Output the [x, y] coordinate of the center of the cell containing the given text.  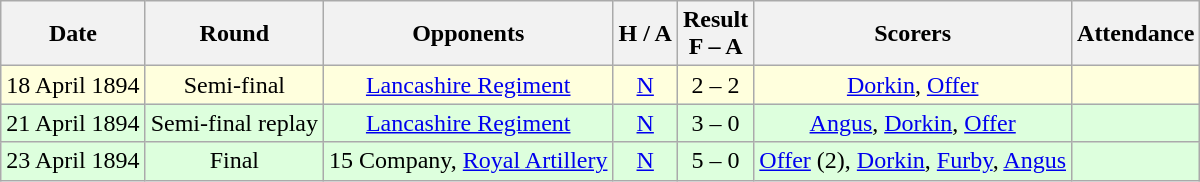
23 April 1894 [73, 161]
3 – 0 [715, 123]
Semi-final replay [234, 123]
2 – 2 [715, 85]
Attendance [1136, 34]
5 – 0 [715, 161]
Date [73, 34]
Dorkin, Offer [913, 85]
Semi-final [234, 85]
H / A [645, 34]
Offer (2), Dorkin, Furby, Angus [913, 161]
21 April 1894 [73, 123]
ResultF – A [715, 34]
Final [234, 161]
18 April 1894 [73, 85]
Opponents [468, 34]
Round [234, 34]
Angus, Dorkin, Offer [913, 123]
15 Company, Royal Artillery [468, 161]
Scorers [913, 34]
